Identify which cell holds the provided text, then report its (x, y) central coordinate. 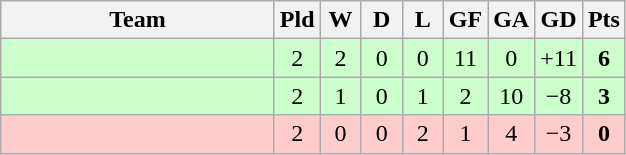
+11 (559, 58)
GF (465, 20)
11 (465, 58)
Pld (297, 20)
4 (512, 134)
GD (559, 20)
Pts (604, 20)
3 (604, 96)
D (382, 20)
Team (138, 20)
10 (512, 96)
−3 (559, 134)
−8 (559, 96)
GA (512, 20)
L (422, 20)
6 (604, 58)
W (340, 20)
